Determine the (x, y) coordinate at the center of the cell enclosing the given text.  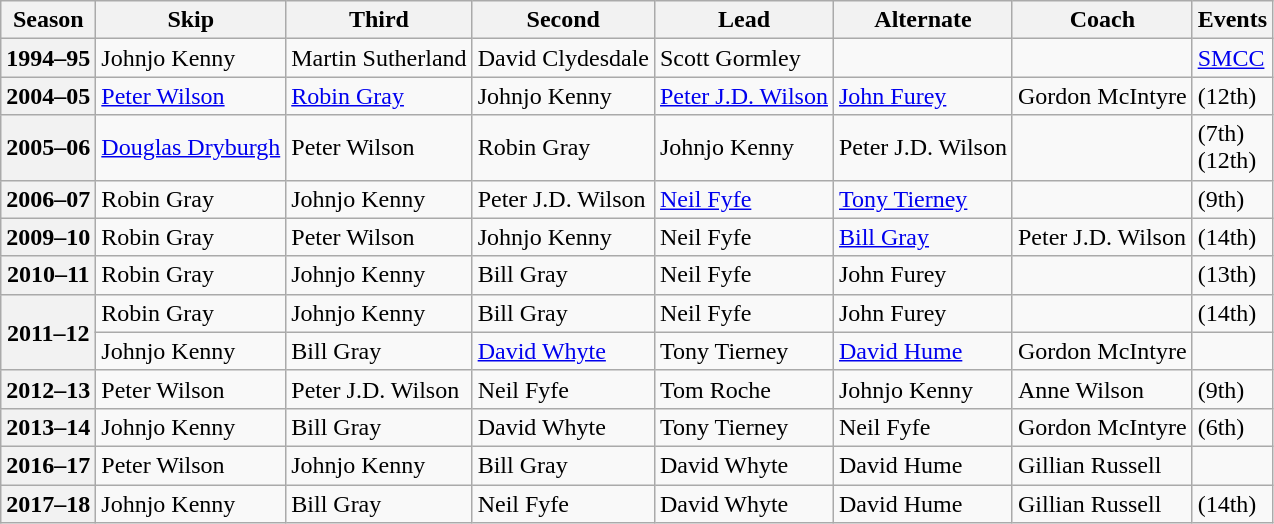
Scott Gormley (744, 58)
Events (1232, 20)
2013–14 (48, 427)
(13th) (1232, 275)
(12th) (1232, 96)
Skip (191, 20)
2004–05 (48, 96)
Alternate (922, 20)
1994–95 (48, 58)
2016–17 (48, 465)
2017–18 (48, 503)
2011–12 (48, 332)
(7th) (12th) (1232, 148)
2005–06 (48, 148)
Tom Roche (744, 389)
Douglas Dryburgh (191, 148)
2012–13 (48, 389)
Season (48, 20)
Second (563, 20)
Lead (744, 20)
(6th) (1232, 427)
Anne Wilson (1102, 389)
Coach (1102, 20)
Martin Sutherland (379, 58)
SMCC (1232, 58)
Third (379, 20)
2006–07 (48, 199)
2010–11 (48, 275)
David Clydesdale (563, 58)
2009–10 (48, 237)
